Scan for the cell matching the given text and deliver its [X, Y] coordinate at center. 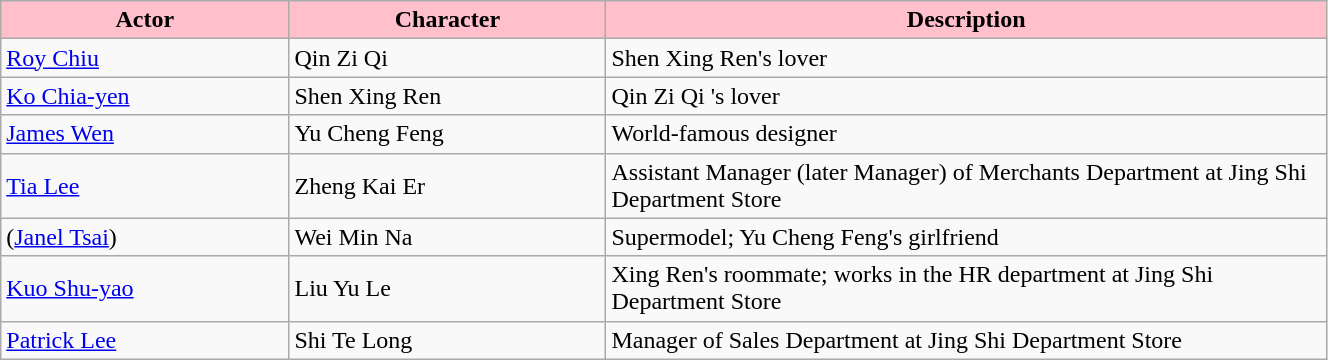
James Wen [145, 134]
(Janel Tsai) [145, 237]
Character [448, 20]
Kuo Shu-yao [145, 288]
Ko Chia-yen [145, 96]
Shen Xing Ren [448, 96]
Actor [145, 20]
Description [966, 20]
Manager of Sales Department at Jing Shi Department Store [966, 340]
Wei Min Na [448, 237]
Shi Te Long [448, 340]
Liu Yu Le [448, 288]
Yu Cheng Feng [448, 134]
World-famous designer [966, 134]
Xing Ren's roommate; works in the HR department at Jing Shi Department Store [966, 288]
Assistant Manager (later Manager) of Merchants Department at Jing Shi Department Store [966, 186]
Tia Lee [145, 186]
Supermodel; Yu Cheng Feng's girlfriend [966, 237]
Qin Zi Qi 's lover [966, 96]
Shen Xing Ren's lover [966, 58]
Qin Zi Qi [448, 58]
Patrick Lee [145, 340]
Zheng Kai Er [448, 186]
Roy Chiu [145, 58]
